Extract the (x, y) coordinate from the center of the cell holding the provided text.  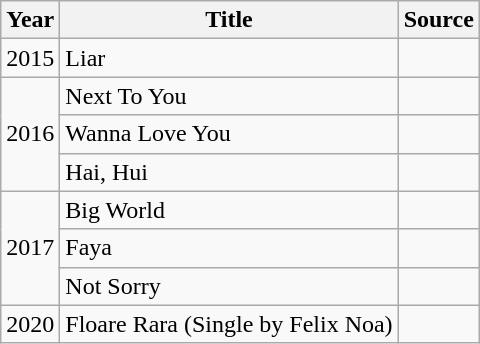
Floare Rara (Single by Felix Noa) (229, 324)
Faya (229, 248)
2015 (30, 58)
2020 (30, 324)
Not Sorry (229, 286)
2016 (30, 134)
Liar (229, 58)
Next To You (229, 96)
Wanna Love You (229, 134)
Hai, Hui (229, 172)
Source (438, 20)
2017 (30, 248)
Title (229, 20)
Big World (229, 210)
Year (30, 20)
